From the cell containing the given text, extract its center point as [x, y] coordinate. 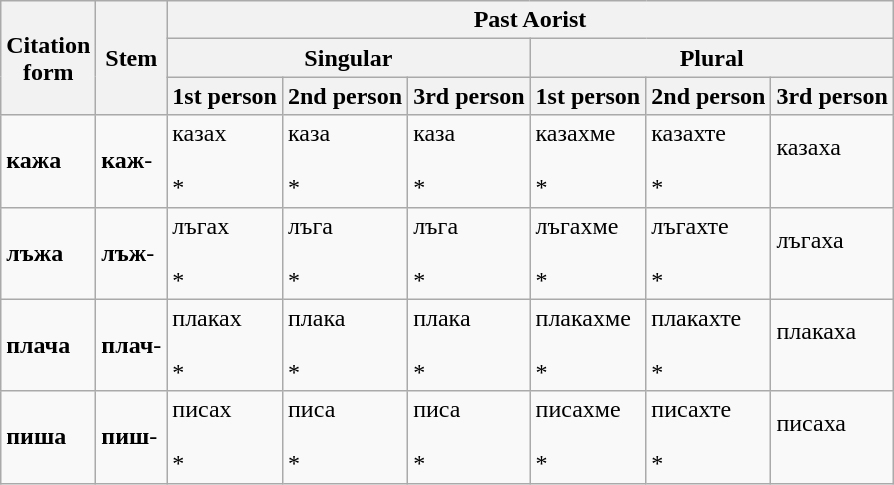
писахме * [588, 437]
Past Aorist [530, 20]
каж- [132, 161]
писахте * [708, 437]
казахте * [708, 161]
Stem [132, 58]
писах * [225, 437]
плакахте * [708, 345]
казахме * [588, 161]
плача [48, 345]
плаках * [225, 345]
лъгаха [832, 253]
кажа [48, 161]
казаха [832, 161]
плакахме * [588, 345]
лъгахте * [708, 253]
Citationform [48, 58]
пиша [48, 437]
писаха [832, 437]
лъжа [48, 253]
плач- [132, 345]
пиш- [132, 437]
Singular [348, 58]
лъж- [132, 253]
плакаха [832, 345]
лъгахме * [588, 253]
Plural [712, 58]
лъгах * [225, 253]
казах * [225, 161]
